Output the [x, y] coordinate of the center of the cell containing the given text.  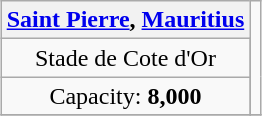
Stade de Cote d'Or [126, 58]
Capacity: 8,000 [126, 96]
Saint Pierre, Mauritius [126, 20]
